Find where the given text appears and provide that cell's center as [x, y] coordinate. 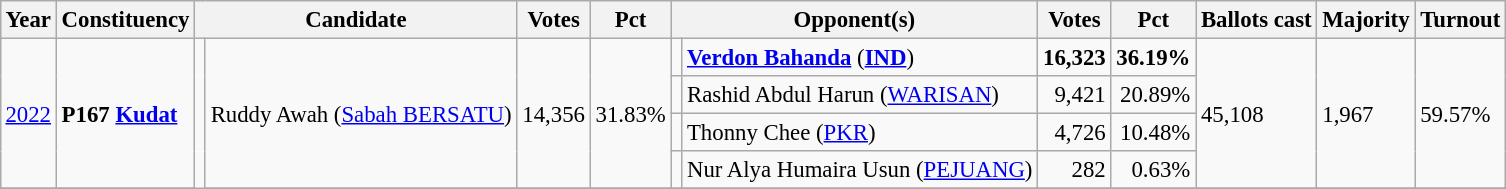
59.57% [1460, 113]
14,356 [554, 113]
Constituency [125, 20]
45,108 [1256, 113]
16,323 [1074, 57]
2022 [28, 113]
Turnout [1460, 20]
36.19% [1154, 57]
Verdon Bahanda (IND) [860, 57]
P167 Kudat [125, 113]
Majority [1366, 20]
9,421 [1074, 95]
Year [28, 20]
31.83% [630, 113]
0.63% [1154, 170]
Ballots cast [1256, 20]
Opponent(s) [854, 20]
Nur Alya Humaira Usun (PEJUANG) [860, 170]
1,967 [1366, 113]
Ruddy Awah (Sabah BERSATU) [361, 113]
20.89% [1154, 95]
Rashid Abdul Harun (WARISAN) [860, 95]
282 [1074, 170]
Candidate [356, 20]
Thonny Chee (PKR) [860, 133]
4,726 [1074, 133]
10.48% [1154, 133]
